From the cell containing the given text, extract its center point as (X, Y) coordinate. 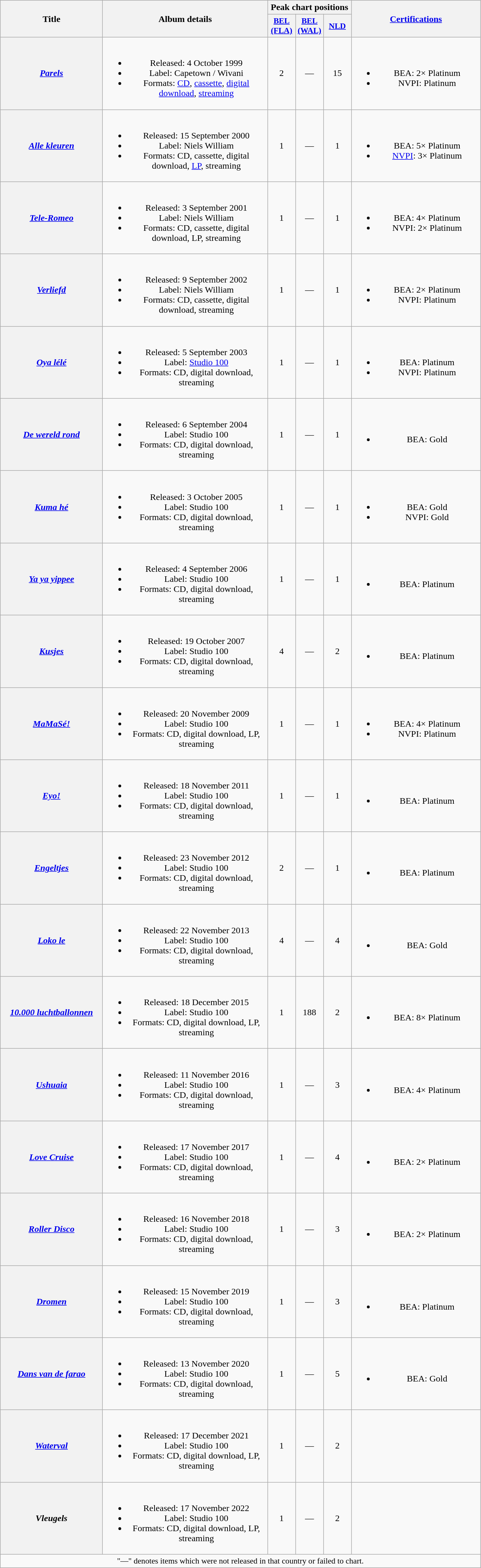
Released: 15 September 2000Label: Niels WilliamFormats: CD, cassette, digital download, LP, streaming (185, 146)
Released: 13 November 2020Label: Studio 100Formats: CD, digital download, streaming (185, 1374)
BEA: 5× PlatinumNVPI: 3× Platinum (416, 146)
Alle kleuren (51, 146)
Released: 4 September 2006Label: Studio 100Formats: CD, digital download, streaming (185, 579)
BEA: 8× Platinum (416, 1013)
BEA: 4× PlatinumNVPI: Platinum (416, 723)
Released: 3 September 2001Label: Niels WilliamFormats: CD, cassette, digital download, LP, streaming (185, 218)
Verliefd (51, 290)
Released: 11 November 2016Label: Studio 100Formats: CD, digital download, streaming (185, 1085)
Released: 3 October 2005Label: Studio 100Formats: CD, digital download, streaming (185, 507)
Released: 22 November 2013Label: Studio 100Formats: CD, digital download, streaming (185, 940)
Released: 23 November 2012Label: Studio 100Formats: CD, digital download, streaming (185, 868)
BEA: 4× PlatinumNVPI: 2× Platinum (416, 218)
Released: 18 November 2011Label: Studio 100Formats: CD, digital download, streaming (185, 796)
Released: 16 November 2018Label: Studio 100Formats: CD, digital download, streaming (185, 1229)
De wereld rond (51, 434)
Title (51, 19)
Released: 5 September 2003Label: Studio 100Formats: CD, digital download, streaming (185, 362)
Dromen (51, 1301)
Eyo! (51, 796)
Roller Disco (51, 1229)
Ya ya yippee (51, 579)
Dans van de farao (51, 1374)
Loko le (51, 940)
Released: 19 October 2007Label: Studio 100Formats: CD, digital download, streaming (185, 651)
Released: 20 November 2009Label: Studio 100Formats: CD, digital download, LP, streaming (185, 723)
BEA: PlatinumNVPI: Platinum (416, 362)
Certifications (416, 19)
Released: 9 September 2002Label: Niels WilliamFormats: CD, cassette, digital download, streaming (185, 290)
BEL(WAL) (310, 26)
188 (310, 1013)
Parels (51, 73)
Released: 17 November 2017Label: Studio 100Formats: CD, digital download, streaming (185, 1157)
Released: 6 September 2004Label: Studio 100Formats: CD, digital download, streaming (185, 434)
5 (337, 1374)
Released: 17 November 2022Label: Studio 100Formats: CD, digital download, LP, streaming (185, 1518)
Love Cruise (51, 1157)
Kusjes (51, 651)
Peak chart positions (310, 7)
"—" denotes items which were not released in that country or failed to chart. (241, 1561)
Kuma hé (51, 507)
Released: 17 December 2021Label: Studio 100Formats: CD, digital download, LP, streaming (185, 1446)
Engeltjes (51, 868)
MaMaSé! (51, 723)
15 (337, 73)
Album details (185, 19)
Vleugels (51, 1518)
Oya lélé (51, 362)
NLD (337, 26)
BEA: GoldNVPI: Gold (416, 507)
BEL(FLA) (281, 26)
10.000 luchtballonnen (51, 1013)
Released: 15 November 2019Label: Studio 100Formats: CD, digital download, streaming (185, 1301)
Released: 18 December 2015Label: Studio 100Formats: CD, digital download, LP, streaming (185, 1013)
Tele-Romeo (51, 218)
Ushuaia (51, 1085)
Released: 4 October 1999Label: Capetown / WivaniFormats: CD, cassette, digital download, streaming (185, 73)
BEA: 4× Platinum (416, 1085)
Waterval (51, 1446)
